Extract the (X, Y) coordinate from the center of the cell holding the provided text.  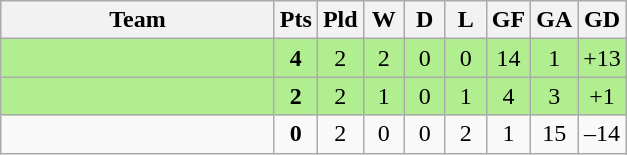
3 (554, 96)
14 (508, 58)
L (466, 20)
GD (602, 20)
GA (554, 20)
GF (508, 20)
+13 (602, 58)
Pts (296, 20)
W (384, 20)
–14 (602, 134)
D (424, 20)
15 (554, 134)
Pld (340, 20)
+1 (602, 96)
Team (138, 20)
